Return [x, y] of the center of cell containing provided text 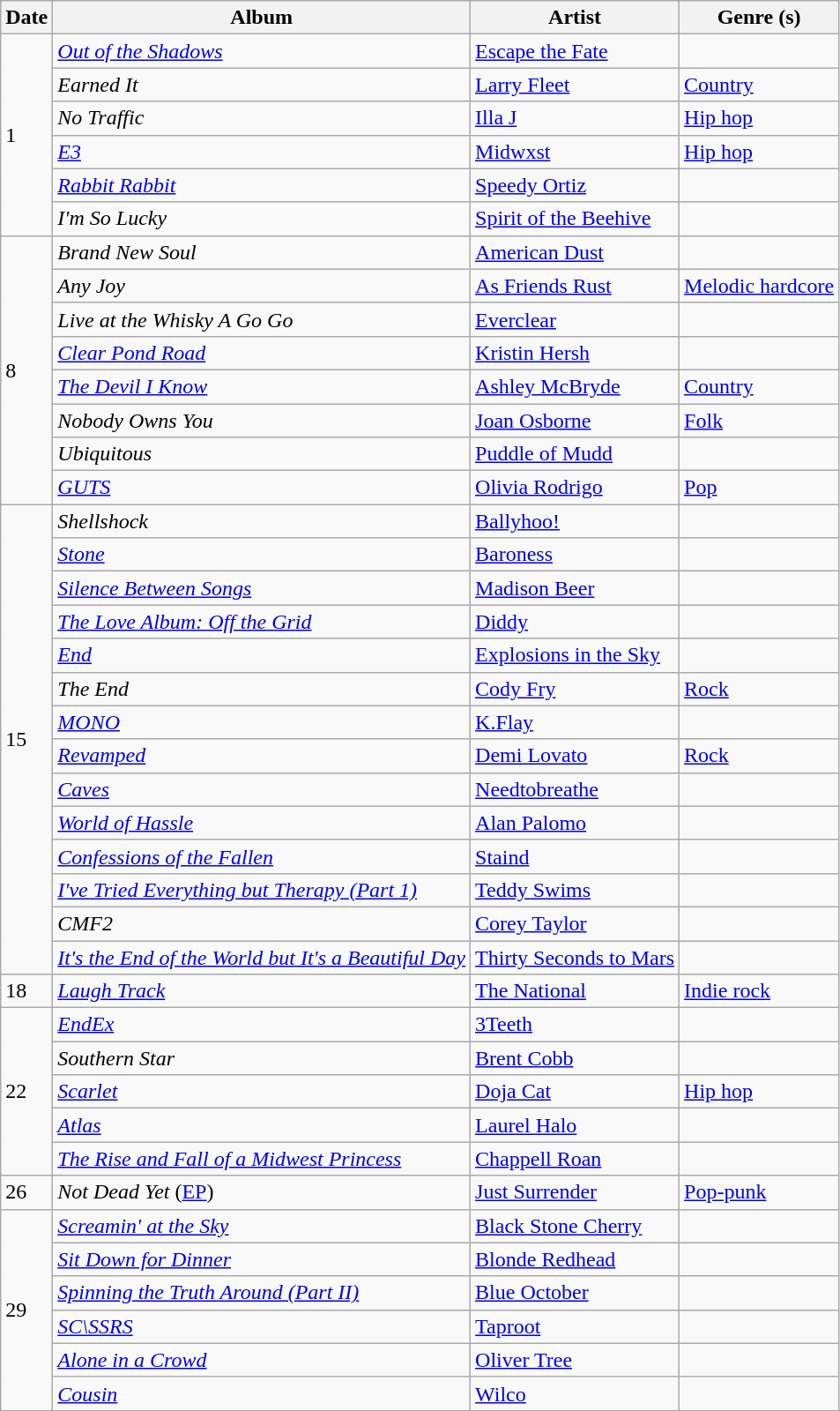
As Friends Rust [575, 286]
Indie rock [760, 991]
Everclear [575, 319]
15 [26, 739]
29 [26, 1310]
Any Joy [262, 286]
Wilco [575, 1393]
Illa J [575, 118]
Diddy [575, 622]
26 [26, 1192]
Needtobreathe [575, 789]
Artist [575, 18]
Stone [262, 555]
Doja Cat [575, 1092]
Cody Fry [575, 689]
Escape the Fate [575, 51]
Confessions of the Fallen [262, 856]
Thirty Seconds to Mars [575, 957]
The Devil I Know [262, 386]
Caves [262, 789]
No Traffic [262, 118]
8 [26, 370]
Laugh Track [262, 991]
Larry Fleet [575, 85]
Spinning the Truth Around (Part II) [262, 1293]
Sit Down for Dinner [262, 1259]
22 [26, 1092]
1 [26, 135]
Revamped [262, 756]
Pop-punk [760, 1192]
Atlas [262, 1125]
Speedy Ortiz [575, 185]
Kristin Hersh [575, 353]
E3 [262, 152]
American Dust [575, 252]
Folk [760, 421]
Southern Star [262, 1058]
EndEx [262, 1025]
Taproot [575, 1326]
Teddy Swims [575, 890]
Demi Lovato [575, 756]
Brent Cobb [575, 1058]
Earned It [262, 85]
K.Flay [575, 722]
Silence Between Songs [262, 588]
Laurel Halo [575, 1125]
Screamin' at the Sky [262, 1226]
Blonde Redhead [575, 1259]
Oliver Tree [575, 1360]
Spirit of the Beehive [575, 219]
SC\SSRS [262, 1326]
The National [575, 991]
18 [26, 991]
Not Dead Yet (EP) [262, 1192]
Live at the Whisky A Go Go [262, 319]
Ubiquitous [262, 454]
World of Hassle [262, 823]
The Rise and Fall of a Midwest Princess [262, 1159]
GUTS [262, 488]
The End [262, 689]
Puddle of Mudd [575, 454]
CMF2 [262, 923]
3Teeth [575, 1025]
The Love Album: Off the Grid [262, 622]
Genre (s) [760, 18]
End [262, 655]
Clear Pond Road [262, 353]
Staind [575, 856]
Explosions in the Sky [575, 655]
Black Stone Cherry [575, 1226]
Cousin [262, 1393]
Madison Beer [575, 588]
Alan Palomo [575, 823]
Chappell Roan [575, 1159]
Olivia Rodrigo [575, 488]
It's the End of the World but It's a Beautiful Day [262, 957]
Baroness [575, 555]
Shellshock [262, 521]
Midwxst [575, 152]
Ashley McBryde [575, 386]
I'm So Lucky [262, 219]
Blue October [575, 1293]
I've Tried Everything but Therapy (Part 1) [262, 890]
Just Surrender [575, 1192]
Album [262, 18]
Rabbit Rabbit [262, 185]
Ballyhoo! [575, 521]
Melodic hardcore [760, 286]
Corey Taylor [575, 923]
Out of the Shadows [262, 51]
MONO [262, 722]
Scarlet [262, 1092]
Pop [760, 488]
Nobody Owns You [262, 421]
Brand New Soul [262, 252]
Joan Osborne [575, 421]
Date [26, 18]
Alone in a Crowd [262, 1360]
